Return (x, y) of the center of cell containing provided text 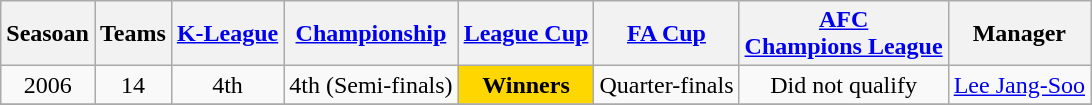
4th (227, 85)
League Cup (526, 34)
2006 (48, 85)
Winners (526, 85)
14 (132, 85)
Teams (132, 34)
AFCChampions League (844, 34)
FA Cup (666, 34)
Seasoan (48, 34)
Manager (1019, 34)
Lee Jang-Soo (1019, 85)
K-League (227, 34)
Championship (371, 34)
Quarter-finals (666, 85)
4th (Semi-finals) (371, 85)
Did not qualify (844, 85)
